Identify which cell holds the provided text, then report its [x, y] central coordinate. 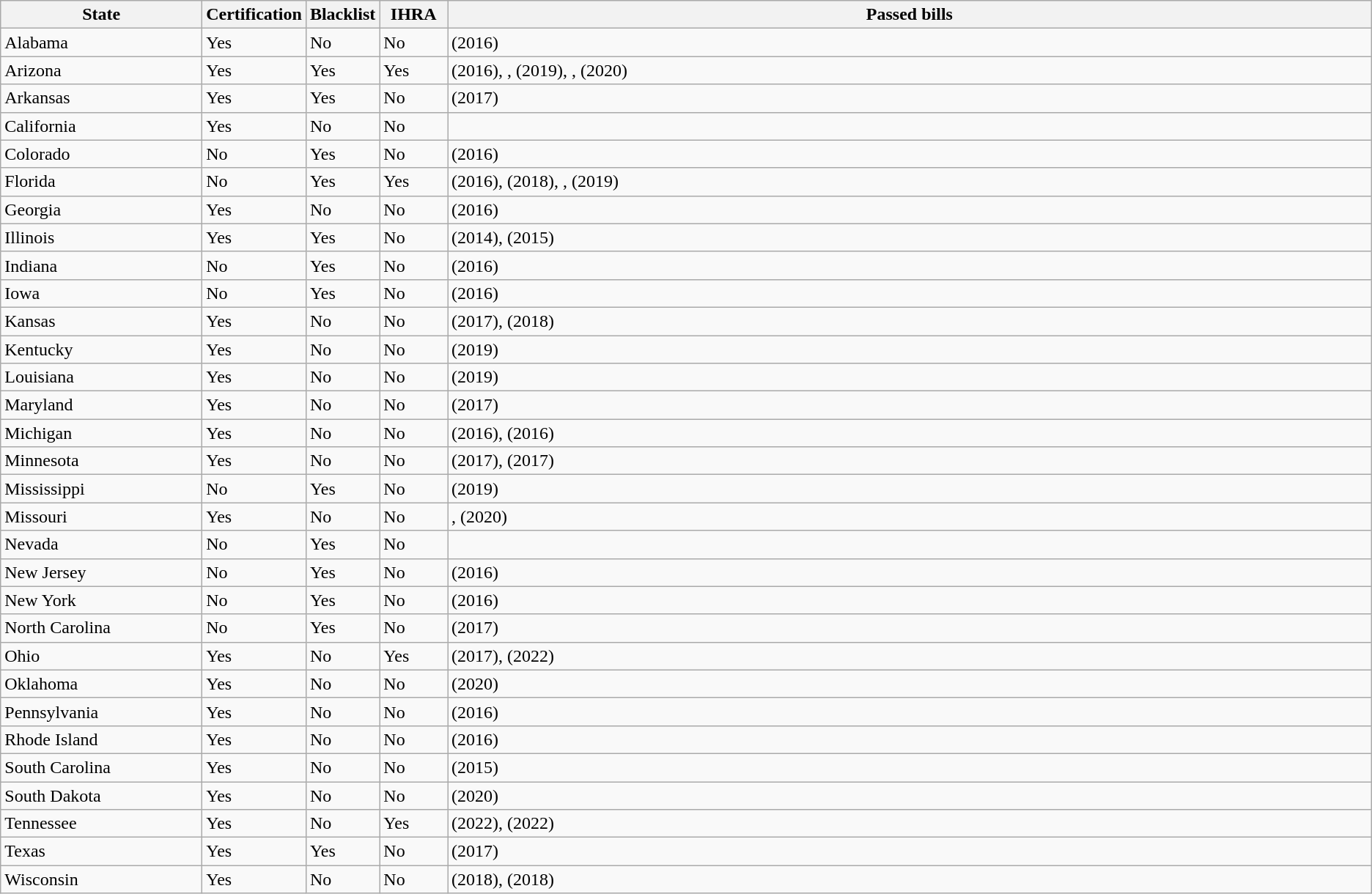
New York [101, 600]
Nevada [101, 544]
Illinois [101, 237]
New Jersey [101, 572]
Minnesota [101, 461]
(2016), (2016) [909, 433]
Certification [254, 15]
Rhode Island [101, 739]
Michigan [101, 433]
Wisconsin [101, 879]
Mississippi [101, 489]
(2017), (2018) [909, 321]
North Carolina [101, 628]
Arkansas [101, 98]
Iowa [101, 293]
Colorado [101, 154]
Texas [101, 851]
Georgia [101, 210]
(2018), (2018) [909, 879]
Kansas [101, 321]
Passed bills [909, 15]
State [101, 15]
Blacklist [342, 15]
(2016), (2018), , (2019) [909, 182]
South Dakota [101, 795]
(2016), , (2019), , (2020) [909, 70]
Florida [101, 182]
California [101, 126]
Arizona [101, 70]
(2015) [909, 767]
(2014), (2015) [909, 237]
, (2020) [909, 517]
IHRA [413, 15]
Pennsylvania [101, 712]
Indiana [101, 265]
Alabama [101, 43]
(2017), (2017) [909, 461]
(2017), (2022) [909, 656]
Louisiana [101, 377]
Ohio [101, 656]
Oklahoma [101, 684]
South Carolina [101, 767]
Kentucky [101, 350]
Missouri [101, 517]
Tennessee [101, 824]
(2022), (2022) [909, 824]
Maryland [101, 405]
